Capture the cell that displays the provided text and extract its (x, y) central coordinate. 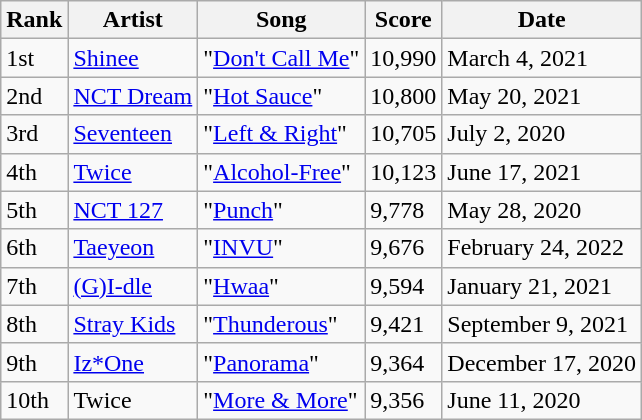
10th (34, 400)
5th (34, 210)
(G)I-dle (133, 286)
NCT Dream (133, 96)
Stray Kids (133, 324)
"More & More" (282, 400)
9,676 (404, 248)
9,421 (404, 324)
9,778 (404, 210)
Song (282, 20)
Iz*One (133, 362)
"Punch" (282, 210)
June 11, 2020 (542, 400)
9,356 (404, 400)
10,123 (404, 172)
"Don't Call Me" (282, 58)
"INVU" (282, 248)
4th (34, 172)
June 17, 2021 (542, 172)
January 21, 2021 (542, 286)
9,364 (404, 362)
9th (34, 362)
7th (34, 286)
February 24, 2022 (542, 248)
May 20, 2021 (542, 96)
July 2, 2020 (542, 134)
NCT 127 (133, 210)
6th (34, 248)
3rd (34, 134)
9,594 (404, 286)
"Alcohol-Free" (282, 172)
March 4, 2021 (542, 58)
Rank (34, 20)
10,990 (404, 58)
Taeyeon (133, 248)
Shinee (133, 58)
"Hwaa" (282, 286)
"Left & Right" (282, 134)
Date (542, 20)
"Panorama" (282, 362)
10,800 (404, 96)
Seventeen (133, 134)
Score (404, 20)
"Thunderous" (282, 324)
December 17, 2020 (542, 362)
September 9, 2021 (542, 324)
Artist (133, 20)
8th (34, 324)
"Hot Sauce" (282, 96)
10,705 (404, 134)
2nd (34, 96)
May 28, 2020 (542, 210)
1st (34, 58)
